Scan for the cell matching the given text and deliver its (X, Y) coordinate at center. 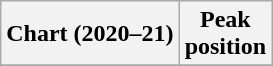
Chart (2020–21) (90, 34)
Peakposition (225, 34)
